From the cell containing the given text, extract its center point as [x, y] coordinate. 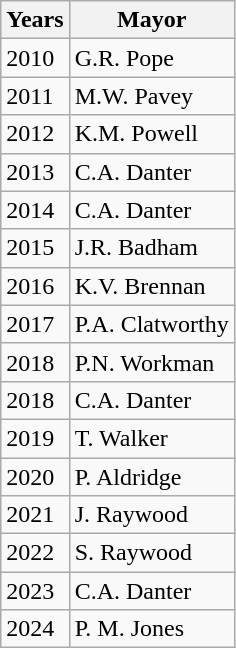
S. Raywood [152, 553]
2020 [35, 477]
T. Walker [152, 438]
2012 [35, 134]
P.A. Clatworthy [152, 324]
Years [35, 20]
2016 [35, 286]
2010 [35, 58]
G.R. Pope [152, 58]
2013 [35, 172]
P. Aldridge [152, 477]
P. M. Jones [152, 629]
P.N. Workman [152, 362]
2023 [35, 591]
J. Raywood [152, 515]
2024 [35, 629]
Mayor [152, 20]
M.W. Pavey [152, 96]
K.M. Powell [152, 134]
2019 [35, 438]
2014 [35, 210]
2017 [35, 324]
2022 [35, 553]
2015 [35, 248]
K.V. Brennan [152, 286]
2021 [35, 515]
2011 [35, 96]
J.R. Badham [152, 248]
